Identify which cell holds the provided text, then report its [x, y] central coordinate. 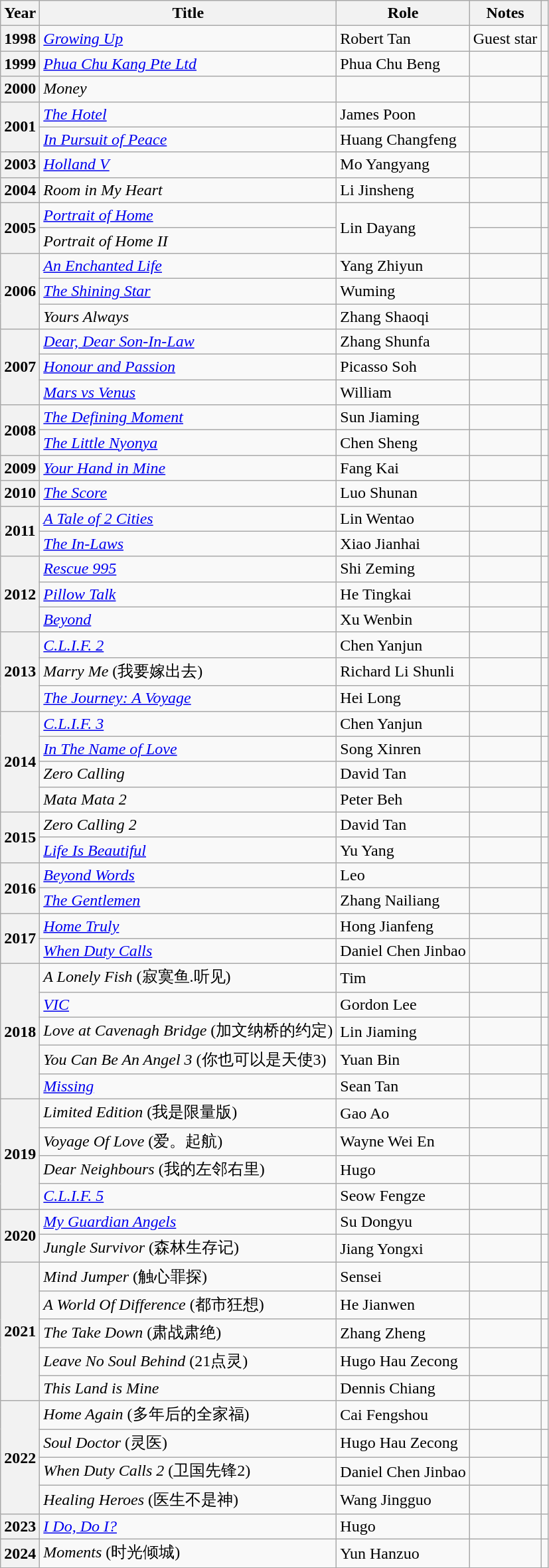
The Score [189, 493]
2015 [20, 837]
2008 [20, 430]
2018 [20, 1032]
Sun Jiaming [403, 418]
Luo Shunan [403, 493]
Money [189, 89]
2004 [20, 190]
Life Is Beautiful [189, 850]
Pillow Talk [189, 594]
Notes [505, 13]
Sean Tan [403, 1086]
When Duty Calls [189, 951]
Title [189, 13]
Zero Calling [189, 774]
Lin Jiaming [403, 1032]
2006 [20, 291]
Richard Li Shunli [403, 672]
Limited Edition (我是限量版) [189, 1113]
Tim [403, 979]
Cai Fengshou [403, 1415]
2017 [20, 939]
Huang Changfeng [403, 139]
The Little Nyonya [189, 443]
Home Again (多年后的全家福) [189, 1415]
Fang Kai [403, 468]
He Tingkai [403, 594]
Zhang Nailiang [403, 900]
The In-Laws [189, 544]
VIC [189, 1004]
Su Dongyu [403, 1221]
Guest star [505, 39]
Yu Yang [403, 850]
Jungle Survivor (森林生存记) [189, 1248]
2014 [20, 761]
Zhang Zheng [403, 1333]
Your Hand in Mine [189, 468]
Xiao Jianhai [403, 544]
Gordon Lee [403, 1004]
1999 [20, 64]
2022 [20, 1457]
Jiang Yongxi [403, 1248]
This Land is Mine [189, 1388]
Lin Wentao [403, 518]
Sensei [403, 1277]
Dear, Dear Son-In-Law [189, 342]
Yuan Bin [403, 1059]
Zero Calling 2 [189, 824]
Shi Zeming [403, 569]
A Lonely Fish (寂寞鱼.听见) [189, 979]
Wang Jingguo [403, 1500]
Moments (时光倾城) [189, 1553]
Honour and Passion [189, 367]
Song Xinren [403, 749]
The Defining Moment [189, 418]
Gao Ao [403, 1113]
Seow Fengze [403, 1196]
2000 [20, 89]
James Poon [403, 114]
Soul Doctor (灵医) [189, 1443]
Love at Cavenagh Bridge (加文纳桥的约定) [189, 1032]
2011 [20, 531]
Marry Me (我要嫁出去) [189, 672]
Rescue 995 [189, 569]
The Shining Star [189, 291]
My Guardian Angels [189, 1221]
Robert Tan [403, 39]
Li Jinsheng [403, 190]
A World Of Difference (都市狂想) [189, 1305]
2001 [20, 127]
Zhang Shaoqi [403, 317]
Mind Jumper (触心罪探) [189, 1277]
Beyond [189, 619]
C.L.I.F. 5 [189, 1196]
Room in My Heart [189, 190]
Mata Mata 2 [189, 799]
Peter Beh [403, 799]
Zhang Shunfa [403, 342]
A Tale of 2 Cities [189, 518]
Beyond Words [189, 875]
Missing [189, 1086]
Portrait of Home II [189, 240]
2003 [20, 165]
C.L.I.F. 2 [189, 645]
The Journey: A Voyage [189, 698]
Hei Long [403, 698]
Chen Sheng [403, 443]
2009 [20, 468]
You Can Be An Angel 3 (你也可以是天使3) [189, 1059]
An Enchanted Life [189, 266]
2016 [20, 888]
Portrait of Home [189, 215]
Picasso Soh [403, 367]
Growing Up [189, 39]
2013 [20, 672]
Wayne Wei En [403, 1142]
2019 [20, 1154]
Healing Heroes (医生不是神) [189, 1500]
Phua Chu Kang Pte Ltd [189, 64]
2023 [20, 1526]
Leave No Soul Behind (21点灵) [189, 1362]
Hong Jianfeng [403, 926]
Yours Always [189, 317]
Yang Zhiyun [403, 266]
2005 [20, 228]
The Gentlemen [189, 900]
Mars vs Venus [189, 392]
The Take Down (肃战肃绝) [189, 1333]
Phua Chu Beng [403, 64]
He Jianwen [403, 1305]
Leo [403, 875]
In The Name of Love [189, 749]
Home Truly [189, 926]
Mo Yangyang [403, 165]
In Pursuit of Peace [189, 139]
Xu Wenbin [403, 619]
William [403, 392]
2007 [20, 367]
2020 [20, 1236]
2024 [20, 1553]
Dennis Chiang [403, 1388]
2012 [20, 594]
C.L.I.F. 3 [189, 724]
Voyage Of Love (爱。起航) [189, 1142]
Year [20, 13]
Wuming [403, 291]
Dear Neighbours (我的左邻右里) [189, 1170]
Yun Hanzuo [403, 1553]
1998 [20, 39]
2021 [20, 1332]
The Hotel [189, 114]
2010 [20, 493]
I Do, Do I? [189, 1526]
When Duty Calls 2 (卫国先锋2) [189, 1471]
Role [403, 13]
Holland V [189, 165]
Lin Dayang [403, 228]
